From the cell containing the given text, extract its center point as [X, Y] coordinate. 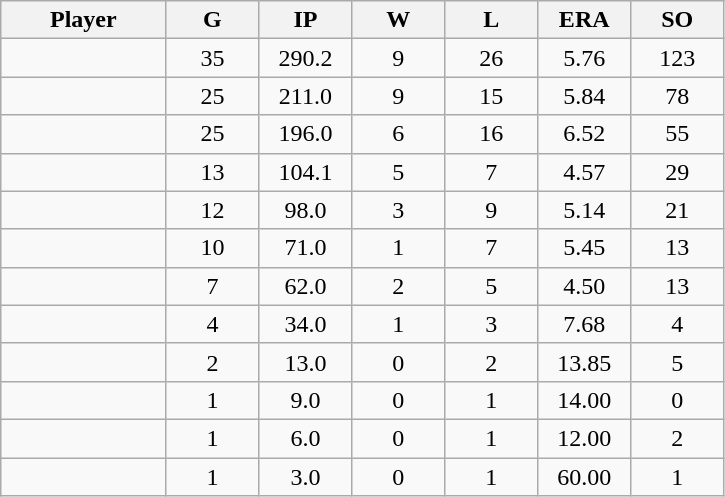
71.0 [306, 248]
55 [678, 134]
5.14 [584, 210]
15 [492, 96]
211.0 [306, 96]
IP [306, 20]
60.00 [584, 477]
G [212, 20]
6 [398, 134]
3.0 [306, 477]
78 [678, 96]
26 [492, 58]
29 [678, 172]
9.0 [306, 400]
123 [678, 58]
ERA [584, 20]
L [492, 20]
7.68 [584, 324]
290.2 [306, 58]
35 [212, 58]
12 [212, 210]
14.00 [584, 400]
104.1 [306, 172]
10 [212, 248]
4.50 [584, 286]
196.0 [306, 134]
13.0 [306, 362]
21 [678, 210]
62.0 [306, 286]
13.85 [584, 362]
34.0 [306, 324]
SO [678, 20]
Player [84, 20]
6.0 [306, 438]
12.00 [584, 438]
6.52 [584, 134]
5.45 [584, 248]
W [398, 20]
4.57 [584, 172]
16 [492, 134]
5.76 [584, 58]
98.0 [306, 210]
5.84 [584, 96]
